Search for the cell housing the specified text and yield its (x, y) center coordinate. 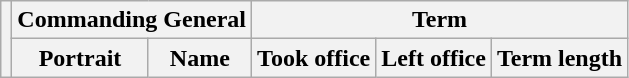
Left office (434, 58)
Term (440, 20)
Portrait (80, 58)
Took office (314, 58)
Commanding General (132, 20)
Term length (559, 58)
Name (200, 58)
